For the text-containing cell, return its midpoint in (x, y) coordinate format. 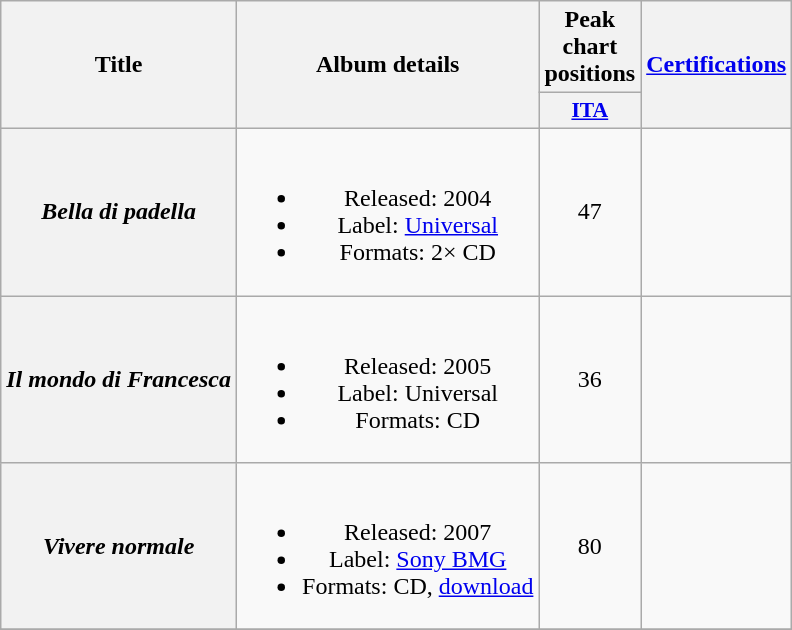
Released: 2007Label: Sony BMGFormats: CD, download (388, 546)
80 (590, 546)
Peak chart positions (590, 47)
Released: 2005Label: UniversalFormats: CD (388, 380)
Bella di padella (119, 212)
Title (119, 65)
Released: 2004Label: UniversalFormats: 2× CD (388, 212)
Vivere normale (119, 546)
ITA (590, 111)
Album details (388, 65)
Certifications (716, 65)
47 (590, 212)
36 (590, 380)
Il mondo di Francesca (119, 380)
